For the text-containing cell, return its midpoint in (x, y) coordinate format. 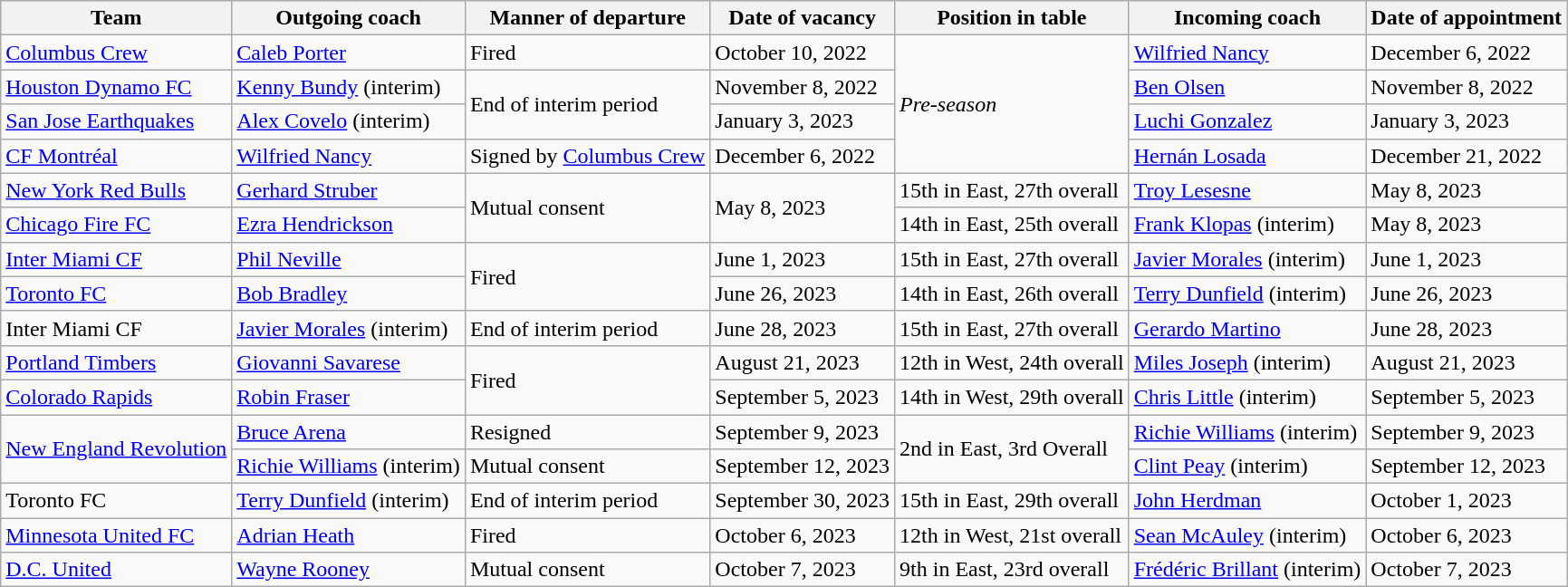
Date of appointment (1467, 18)
Signed by Columbus Crew (587, 156)
15th in East, 29th overall (1013, 501)
Hernán Losada (1247, 156)
Frank Klopas (interim) (1247, 225)
Bob Bradley (349, 293)
Bruce Arena (349, 432)
Chris Little (interim) (1247, 397)
14th in East, 25th overall (1013, 225)
Sean McAuley (interim) (1247, 535)
2nd in East, 3rd Overall (1013, 449)
12th in West, 24th overall (1013, 362)
9th in East, 23rd overall (1013, 570)
Team (116, 18)
Giovanni Savarese (349, 362)
Position in table (1013, 18)
14th in East, 26th overall (1013, 293)
Minnesota United FC (116, 535)
Incoming coach (1247, 18)
Kenny Bundy (interim) (349, 87)
October 10, 2022 (803, 53)
Frédéric Brillant (interim) (1247, 570)
September 30, 2023 (803, 501)
Resigned (587, 432)
New England Revolution (116, 449)
Manner of departure (587, 18)
Gerardo Martino (1247, 328)
Outgoing coach (349, 18)
Clint Peay (interim) (1247, 467)
San Jose Earthquakes (116, 121)
Columbus Crew (116, 53)
John Herdman (1247, 501)
Portland Timbers (116, 362)
Houston Dynamo FC (116, 87)
D.C. United (116, 570)
October 1, 2023 (1467, 501)
Date of vacancy (803, 18)
Alex Covelo (interim) (349, 121)
Pre-season (1013, 104)
Phil Neville (349, 259)
Adrian Heath (349, 535)
December 21, 2022 (1467, 156)
Colorado Rapids (116, 397)
Robin Fraser (349, 397)
CF Montréal (116, 156)
Luchi Gonzalez (1247, 121)
Gerhard Struber (349, 190)
Ezra Hendrickson (349, 225)
Caleb Porter (349, 53)
12th in West, 21st overall (1013, 535)
Wayne Rooney (349, 570)
14th in West, 29th overall (1013, 397)
New York Red Bulls (116, 190)
Ben Olsen (1247, 87)
Chicago Fire FC (116, 225)
Troy Lesesne (1247, 190)
Miles Joseph (interim) (1247, 362)
